Return the (x, y) coordinate for the center point of the cell that contains the specified text.  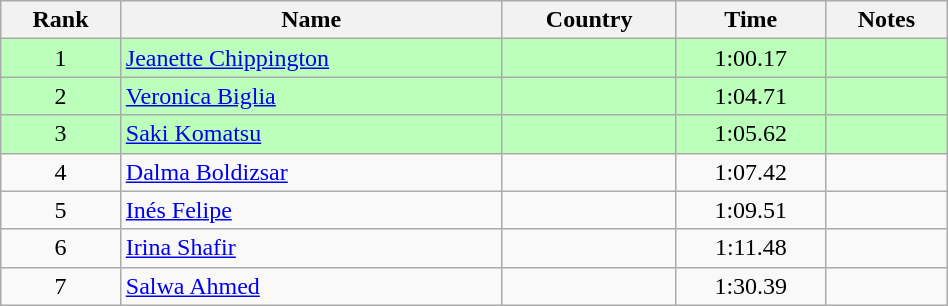
1:11.48 (750, 248)
Rank (61, 20)
1:00.17 (750, 58)
1:30.39 (750, 286)
Country (589, 20)
1:05.62 (750, 134)
Inés Felipe (311, 210)
2 (61, 96)
Saki Komatsu (311, 134)
Jeanette Chippington (311, 58)
1:07.42 (750, 172)
Name (311, 20)
6 (61, 248)
3 (61, 134)
Dalma Boldizsar (311, 172)
Veronica Biglia (311, 96)
1 (61, 58)
4 (61, 172)
Salwa Ahmed (311, 286)
1:04.71 (750, 96)
1:09.51 (750, 210)
Time (750, 20)
Notes (886, 20)
5 (61, 210)
7 (61, 286)
Irina Shafir (311, 248)
